Detect which cell encompasses the target text, then output its [X, Y] center coordinate. 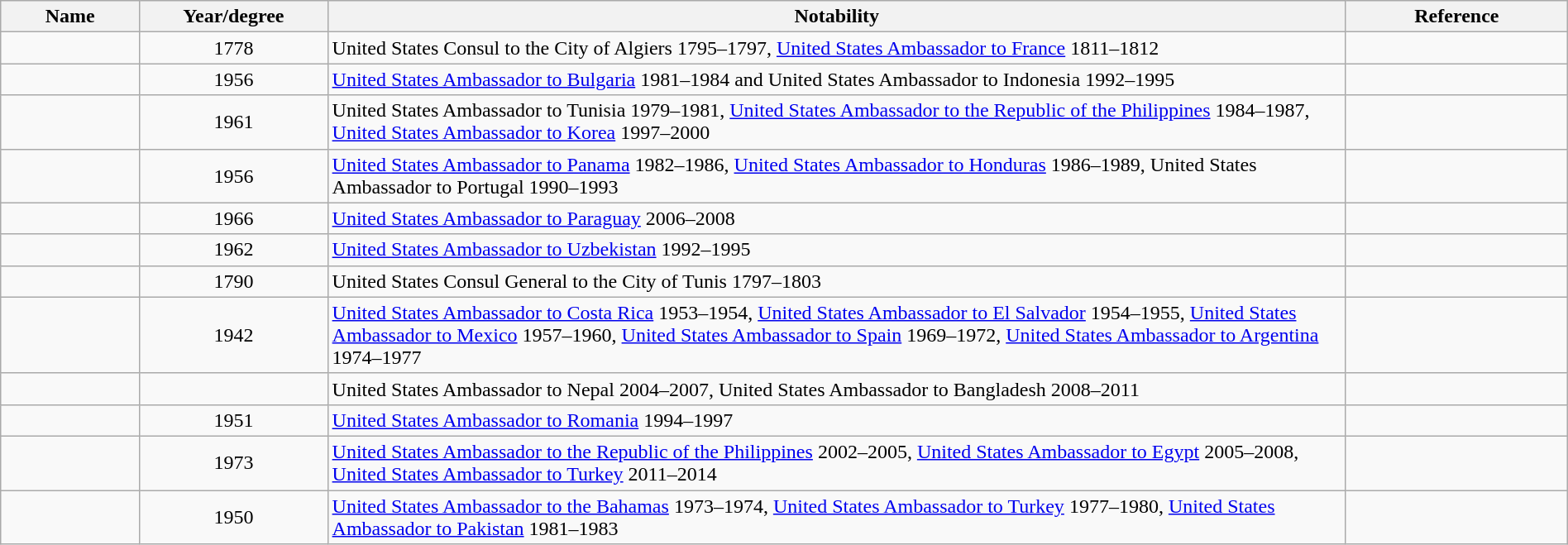
United States Ambassador to Nepal 2004–2007, United States Ambassador to Bangladesh 2008–2011 [837, 389]
United States Ambassador to Bulgaria 1981–1984 and United States Ambassador to Indonesia 1992–1995 [837, 79]
United States Ambassador to Romania 1994–1997 [837, 420]
Notability [837, 17]
1962 [233, 250]
1966 [233, 218]
Reference [1456, 17]
1942 [233, 335]
United States Ambassador to the Bahamas 1973–1974, United States Ambassador to Turkey 1977–1980, United States Ambassador to Pakistan 1981–1983 [837, 516]
United States Ambassador to Panama 1982–1986, United States Ambassador to Honduras 1986–1989, United States Ambassador to Portugal 1990–1993 [837, 175]
United States Consul to the City of Algiers 1795–1797, United States Ambassador to France 1811–1812 [837, 48]
1790 [233, 281]
Name [70, 17]
1961 [233, 122]
1973 [233, 463]
1778 [233, 48]
United States Ambassador to Paraguay 2006–2008 [837, 218]
Year/degree [233, 17]
United States Ambassador to Uzbekistan 1992–1995 [837, 250]
1950 [233, 516]
1951 [233, 420]
United States Consul General to the City of Tunis 1797–1803 [837, 281]
